Pinpoint the cell where the given text exists, returning its (X, Y) midpoint coordinate. 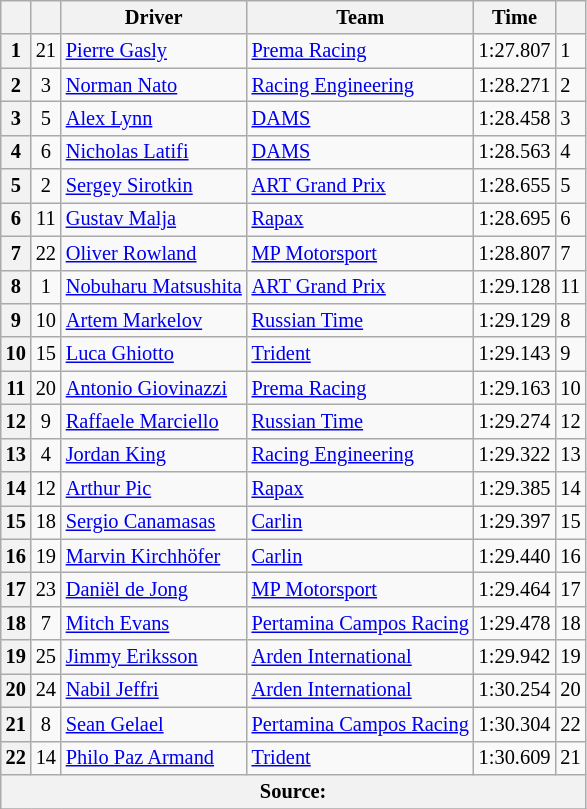
1:29.385 (515, 489)
Driver (154, 17)
Luca Ghiotto (154, 354)
Arthur Pic (154, 489)
Pierre Gasly (154, 51)
1:29.322 (515, 455)
1:29.129 (515, 320)
Mitch Evans (154, 623)
1:30.254 (515, 690)
1:27.807 (515, 51)
Nabil Jeffri (154, 690)
Gustav Malja (154, 219)
Sergio Canamasas (154, 522)
Oliver Rowland (154, 253)
1:29.397 (515, 522)
Team (360, 17)
1:30.304 (515, 724)
1:29.128 (515, 287)
Nicholas Latifi (154, 152)
Philo Paz Armand (154, 758)
1:29.478 (515, 623)
1:28.458 (515, 118)
Alex Lynn (154, 118)
Jordan King (154, 455)
1:28.807 (515, 253)
1:29.163 (515, 388)
Artem Markelov (154, 320)
Nobuharu Matsushita (154, 287)
Source: (294, 791)
Norman Nato (154, 85)
1:28.695 (515, 219)
Marvin Kirchhöfer (154, 556)
25 (46, 657)
1:29.143 (515, 354)
Daniël de Jong (154, 589)
24 (46, 690)
Sergey Sirotkin (154, 186)
1:29.942 (515, 657)
Raffaele Marciello (154, 421)
23 (46, 589)
1:29.274 (515, 421)
1:30.609 (515, 758)
Time (515, 17)
Sean Gelael (154, 724)
1:28.563 (515, 152)
1:29.464 (515, 589)
1:28.271 (515, 85)
1:29.440 (515, 556)
Antonio Giovinazzi (154, 388)
1:28.655 (515, 186)
Jimmy Eriksson (154, 657)
